Locate the cell with the specified text and output its (X, Y) center coordinate. 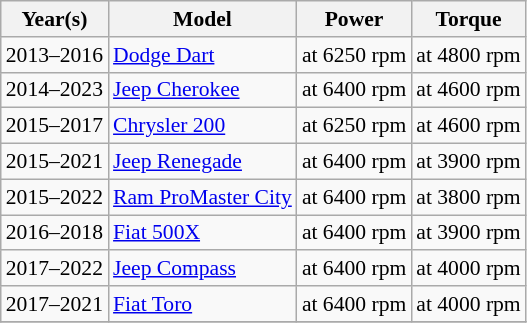
Jeep Compass (202, 269)
Ram ProMaster City (202, 197)
Chrysler 200 (202, 126)
2013–2016 (54, 55)
2015–2022 (54, 197)
Fiat 500X (202, 233)
Year(s) (54, 19)
2015–2017 (54, 126)
Jeep Renegade (202, 162)
2015–2021 (54, 162)
Torque (468, 19)
Model (202, 19)
2017–2021 (54, 304)
at 3800 rpm (468, 197)
at 4800 rpm (468, 55)
Jeep Cherokee (202, 90)
2017–2022 (54, 269)
Power (354, 19)
Dodge Dart (202, 55)
2014–2023 (54, 90)
2016–2018 (54, 233)
Fiat Toro (202, 304)
